From the cell containing the given text, extract its center point as [x, y] coordinate. 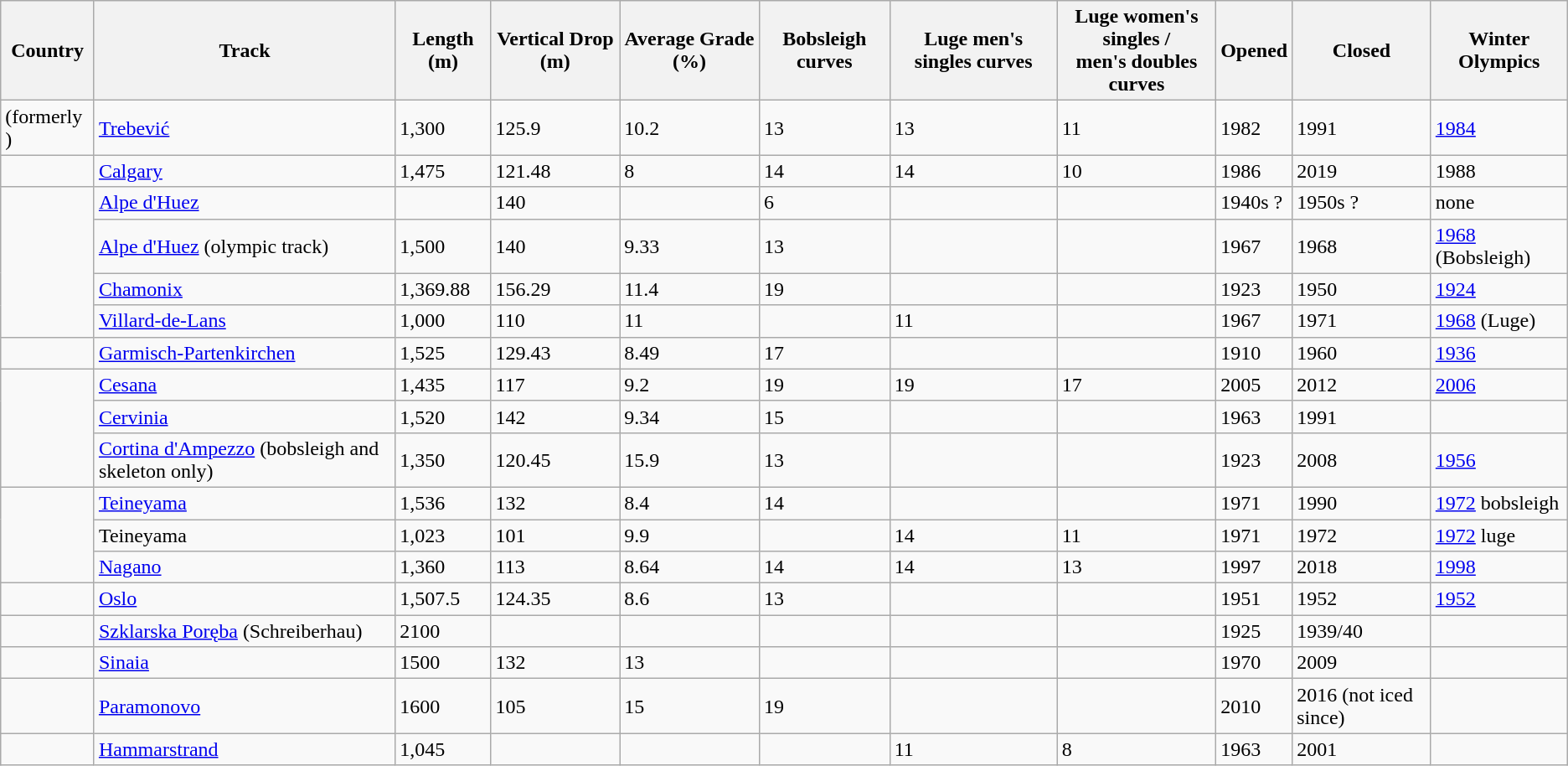
1986 [1255, 171]
1,507.5 [443, 599]
1968 [1362, 246]
Nagano [245, 567]
Paramonovo [245, 706]
1,360 [443, 567]
1990 [1362, 503]
156.29 [555, 289]
125.9 [555, 127]
1968 (Bobsleigh) [1499, 246]
1972 luge [1499, 536]
9.2 [690, 385]
Length (m) [443, 50]
1988 [1499, 171]
1968 (Luge) [1499, 321]
2010 [1255, 706]
Hammarstrand [245, 749]
none [1499, 203]
1,045 [443, 749]
1997 [1255, 567]
1,350 [443, 459]
120.45 [555, 459]
8.49 [690, 353]
10.2 [690, 127]
Closed [1362, 50]
8.64 [690, 567]
Garmisch-Partenkirchen [245, 353]
2018 [1362, 567]
110 [555, 321]
1924 [1499, 289]
1500 [443, 663]
6 [824, 203]
2009 [1362, 663]
1,475 [443, 171]
1600 [443, 706]
11.4 [690, 289]
Winter Olympics [1499, 50]
15.9 [690, 459]
1970 [1255, 663]
129.43 [555, 353]
Country [48, 50]
124.35 [555, 599]
Bobsleigh curves [824, 50]
Oslo [245, 599]
113 [555, 567]
1950 [1362, 289]
Track [245, 50]
Sinaia [245, 663]
1998 [1499, 567]
Luge women's singles /men's doublescurves [1136, 50]
1936 [1499, 353]
Cortina d'Ampezzo (bobsleigh and skeleton only) [245, 459]
1960 [1362, 353]
2006 [1499, 385]
8.6 [690, 599]
1925 [1255, 631]
Luge men's singles curves [973, 50]
Cesana [245, 385]
1939/40 [1362, 631]
1972 bobsleigh [1499, 503]
Calgary [245, 171]
101 [555, 536]
105 [555, 706]
Vertical Drop (m) [555, 50]
Average Grade (%) [690, 50]
1,500 [443, 246]
2001 [1362, 749]
117 [555, 385]
1,300 [443, 127]
9.9 [690, 536]
9.34 [690, 417]
Szklarska Poręba (Schreiberhau) [245, 631]
Villard-de-Lans [245, 321]
1956 [1499, 459]
121.48 [555, 171]
Cervinia [245, 417]
1,520 [443, 417]
142 [555, 417]
Trebević [245, 127]
2008 [1362, 459]
Chamonix [245, 289]
2016 (not iced since) [1362, 706]
2005 [1255, 385]
8.4 [690, 503]
1,435 [443, 385]
2019 [1362, 171]
2100 [443, 631]
1,536 [443, 503]
1910 [1255, 353]
1982 [1255, 127]
Alpe d'Huez (olympic track) [245, 246]
1,023 [443, 536]
1,369.88 [443, 289]
Opened [1255, 50]
1950s ? [1362, 203]
2012 [1362, 385]
1984 [1499, 127]
1940s ? [1255, 203]
1,000 [443, 321]
(formerly ) [48, 127]
9.33 [690, 246]
1951 [1255, 599]
1,525 [443, 353]
1972 [1362, 536]
Alpe d'Huez [245, 203]
10 [1136, 171]
